For the text-containing cell, return its midpoint in [X, Y] coordinate format. 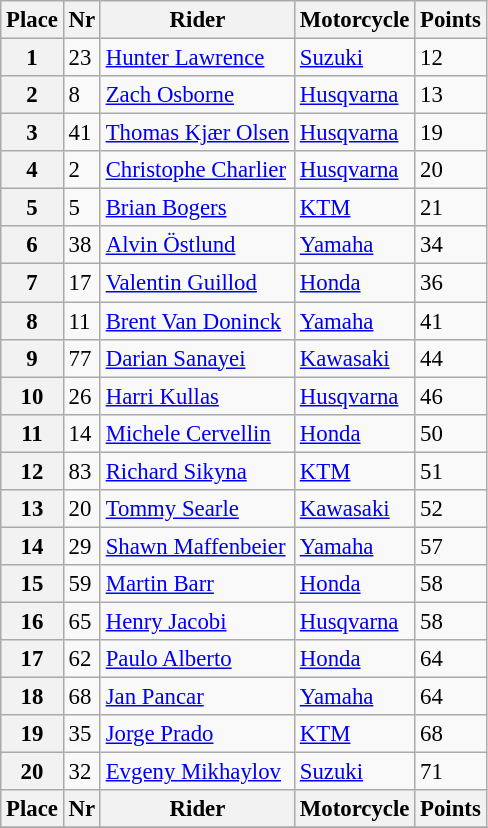
3 [32, 133]
59 [82, 584]
36 [450, 283]
65 [82, 621]
Alvin Östlund [197, 245]
1 [32, 58]
Darian Sanayei [197, 358]
Brent Van Doninck [197, 321]
Jan Pancar [197, 697]
Harri Kullas [197, 396]
15 [32, 584]
29 [82, 546]
51 [450, 471]
6 [32, 245]
Paulo Alberto [197, 659]
Christophe Charlier [197, 170]
Thomas Kjær Olsen [197, 133]
46 [450, 396]
Evgeny Mikhaylov [197, 772]
Zach Osborne [197, 95]
21 [450, 208]
35 [82, 734]
26 [82, 396]
50 [450, 433]
Tommy Searle [197, 509]
23 [82, 58]
Michele Cervellin [197, 433]
38 [82, 245]
Valentin Guillod [197, 283]
9 [32, 358]
Hunter Lawrence [197, 58]
18 [32, 697]
44 [450, 358]
57 [450, 546]
Brian Bogers [197, 208]
62 [82, 659]
52 [450, 509]
34 [450, 245]
32 [82, 772]
Henry Jacobi [197, 621]
Martin Barr [197, 584]
Jorge Prado [197, 734]
Richard Sikyna [197, 471]
10 [32, 396]
4 [32, 170]
71 [450, 772]
Shawn Maffenbeier [197, 546]
16 [32, 621]
77 [82, 358]
7 [32, 283]
83 [82, 471]
